Extract the (X, Y) coordinate from the center of the cell holding the provided text.  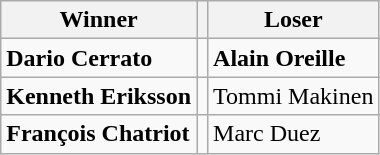
Marc Duez (294, 134)
Tommi Makinen (294, 96)
Alain Oreille (294, 58)
Winner (99, 20)
Dario Cerrato (99, 58)
François Chatriot (99, 134)
Loser (294, 20)
Kenneth Eriksson (99, 96)
